Identify which cell holds the provided text, then report its [x, y] central coordinate. 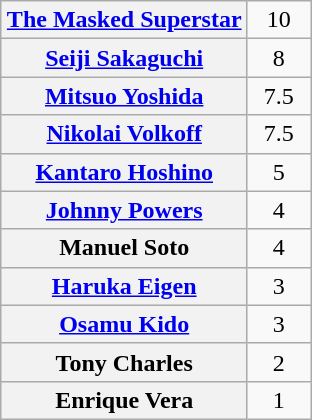
Seiji Sakaguchi [124, 58]
Tony Charles [124, 362]
Haruka Eigen [124, 286]
Nikolai Volkoff [124, 134]
5 [279, 172]
Osamu Kido [124, 324]
Johnny Powers [124, 210]
Enrique Vera [124, 400]
The Masked Superstar [124, 20]
2 [279, 362]
8 [279, 58]
Kantaro Hoshino [124, 172]
Mitsuo Yoshida [124, 96]
10 [279, 20]
Manuel Soto [124, 248]
1 [279, 400]
